Search for the cell housing the specified text and yield its [X, Y] center coordinate. 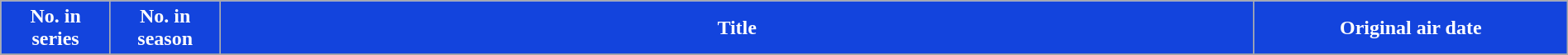
Original air date [1411, 28]
Title [737, 28]
No. inseason [165, 28]
No. inseries [56, 28]
